Output the (X, Y) coordinate of the center of the cell containing the given text.  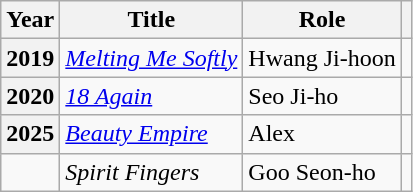
Seo Ji-ho (322, 96)
Year (30, 20)
Role (322, 20)
Hwang Ji-hoon (322, 58)
Goo Seon-ho (322, 172)
Melting Me Softly (152, 58)
2025 (30, 134)
18 Again (152, 96)
Spirit Fingers (152, 172)
Beauty Empire (152, 134)
Alex (322, 134)
2020 (30, 96)
2019 (30, 58)
Title (152, 20)
